Detect which cell encompasses the target text, then output its [X, Y] center coordinate. 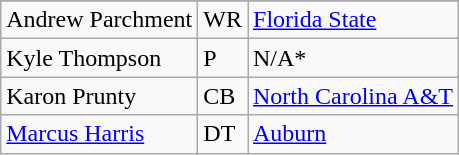
Kyle Thompson [100, 58]
WR [223, 20]
N/A* [354, 58]
Marcus Harris [100, 134]
Andrew Parchment [100, 20]
North Carolina A&T [354, 96]
Auburn [354, 134]
P [223, 58]
Florida State [354, 20]
Karon Prunty [100, 96]
DT [223, 134]
CB [223, 96]
